Find where the given text appears and provide that cell's center as [X, Y] coordinate. 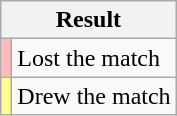
Result [88, 20]
Drew the match [94, 96]
Lost the match [94, 58]
